Scan for the cell matching the given text and deliver its (x, y) coordinate at center. 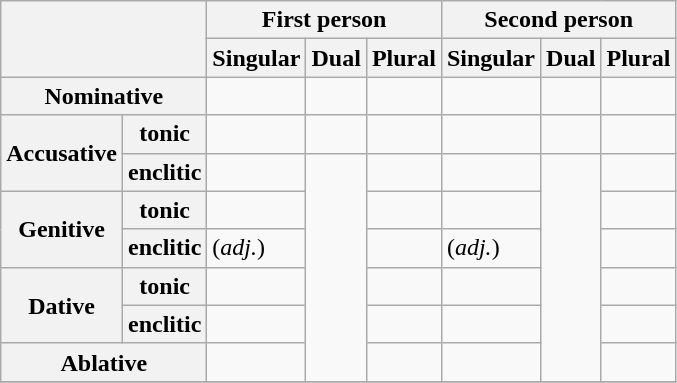
First person (324, 20)
Dative (62, 305)
Ablative (104, 362)
Second person (558, 20)
Accusative (62, 153)
Genitive (62, 229)
Nominative (104, 96)
